Scan for the cell matching the given text and deliver its [X, Y] coordinate at center. 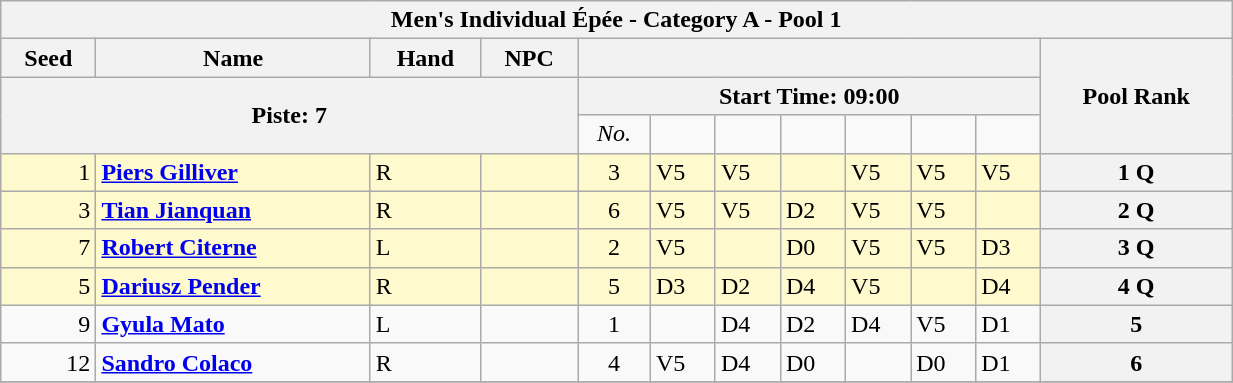
2 [614, 248]
4 [614, 362]
9 [48, 324]
NPC [528, 58]
Robert Citerne [233, 248]
Men's Individual Épée - Category A - Pool 1 [616, 20]
Seed [48, 58]
12 [48, 362]
Hand [425, 58]
Name [233, 58]
3 Q [1136, 248]
4 Q [1136, 286]
Piste: 7 [290, 115]
7 [48, 248]
Sandro Colaco [233, 362]
Pool Rank [1136, 96]
Tian Jianquan [233, 210]
Gyula Mato [233, 324]
2 Q [1136, 210]
No. [614, 134]
Piers Gilliver [233, 172]
1 Q [1136, 172]
Start Time: 09:00 [810, 96]
Dariusz Pender [233, 286]
